Locate the cell with the specified text and output its (x, y) center coordinate. 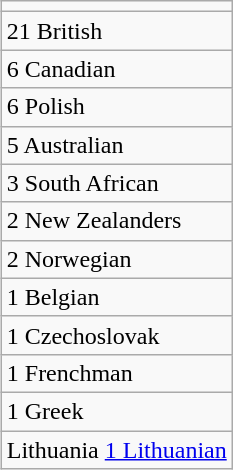
Lithuania 1 Lithuanian (116, 449)
2 New Zealanders (116, 221)
1 Czechoslovak (116, 335)
5 Australian (116, 145)
21 British (116, 31)
1 Frenchman (116, 373)
2 Norwegian (116, 259)
3 South African (116, 183)
1 Greek (116, 411)
1 Belgian (116, 297)
6 Polish (116, 107)
6 Canadian (116, 69)
